Identify which cell holds the provided text, then report its (x, y) central coordinate. 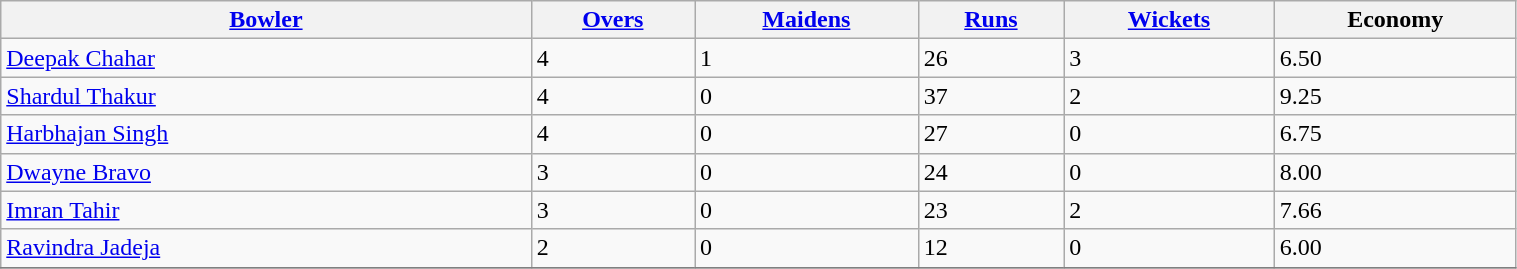
Imran Tahir (266, 210)
Runs (990, 20)
1 (806, 58)
8.00 (1395, 172)
Shardul Thakur (266, 96)
Dwayne Bravo (266, 172)
Bowler (266, 20)
6.50 (1395, 58)
6.75 (1395, 134)
6.00 (1395, 248)
Ravindra Jadeja (266, 248)
Deepak Chahar (266, 58)
Economy (1395, 20)
27 (990, 134)
37 (990, 96)
Wickets (1170, 20)
Overs (612, 20)
12 (990, 248)
23 (990, 210)
Harbhajan Singh (266, 134)
26 (990, 58)
Maidens (806, 20)
9.25 (1395, 96)
7.66 (1395, 210)
24 (990, 172)
